Provide the [X, Y] coordinate of the cell's center where the given text is located.  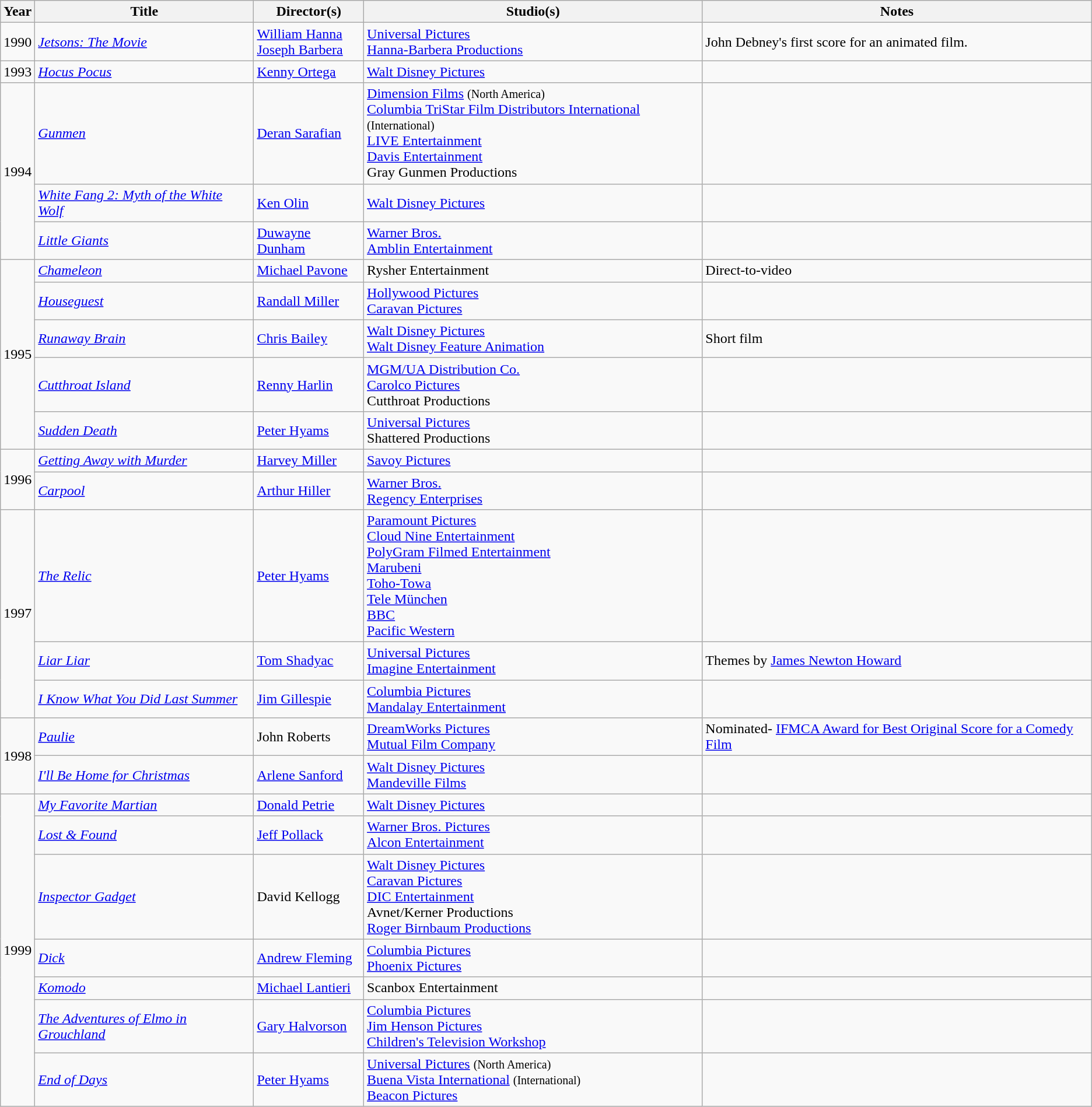
Duwayne Dunham [309, 240]
Inspector Gadget [145, 896]
End of Days [145, 1080]
1994 [17, 171]
Director(s) [309, 12]
Columbia PicturesPhoenix Pictures [533, 958]
The Relic [145, 576]
Themes by James Newton Howard [897, 661]
John Debney's first score for an animated film. [897, 42]
Universal Pictures (North America)Buena Vista International (International)Beacon Pictures [533, 1080]
Warner Bros.Regency Enterprises [533, 490]
1999 [17, 950]
Getting Away with Murder [145, 460]
Michael Pavone [309, 271]
Chris Bailey [309, 338]
Arthur Hiller [309, 490]
White Fang 2: Myth of the White Wolf [145, 203]
I Know What You Did Last Summer [145, 699]
Cutthroat Island [145, 384]
1996 [17, 479]
Walt Disney PicturesCaravan PicturesDIC EntertainmentAvnet/Kerner ProductionsRoger Birnbaum Productions [533, 896]
Universal PicturesHanna-Barbera Productions [533, 42]
1993 [17, 72]
Donald Petrie [309, 805]
Walt Disney PicturesWalt Disney Feature Animation [533, 338]
Deran Sarafian [309, 133]
Lost & Found [145, 835]
Columbia PicturesJim Henson PicturesChildren's Television Workshop [533, 1026]
1998 [17, 756]
Chameleon [145, 271]
William HannaJoseph Barbera [309, 42]
Warner Bros.Amblin Entertainment [533, 240]
Arlene Sanford [309, 775]
Jeff Pollack [309, 835]
Tom Shadyac [309, 661]
David Kellogg [309, 896]
Short film [897, 338]
Little Giants [145, 240]
Hocus Pocus [145, 72]
Nominated- IFMCA Award for Best Original Score for a Comedy Film [897, 737]
Michael Lantieri [309, 988]
Kenny Ortega [309, 72]
1990 [17, 42]
Rysher Entertainment [533, 271]
Carpool [145, 490]
Columbia PicturesMandalay Entertainment [533, 699]
Walt Disney PicturesMandeville Films [533, 775]
Warner Bros. PicturesAlcon Entertainment [533, 835]
Houseguest [145, 301]
Sudden Death [145, 430]
John Roberts [309, 737]
Randall Miller [309, 301]
Komodo [145, 988]
Paulie [145, 737]
Harvey Miller [309, 460]
Jim Gillespie [309, 699]
Scanbox Entertainment [533, 988]
My Favorite Martian [145, 805]
Gunmen [145, 133]
Hollywood PicturesCaravan Pictures [533, 301]
Runaway Brain [145, 338]
Renny Harlin [309, 384]
Jetsons: The Movie [145, 42]
I'll Be Home for Christmas [145, 775]
Universal PicturesImagine Entertainment [533, 661]
The Adventures of Elmo in Grouchland [145, 1026]
Andrew Fleming [309, 958]
Liar Liar [145, 661]
Dick [145, 958]
Studio(s) [533, 12]
Savoy Pictures [533, 460]
Ken Olin [309, 203]
Gary Halvorson [309, 1026]
1995 [17, 355]
Universal PicturesShattered Productions [533, 430]
Paramount PicturesCloud Nine EntertainmentPolyGram Filmed EntertainmentMarubeniToho-TowaTele MünchenBBCPacific Western [533, 576]
1997 [17, 614]
DreamWorks PicturesMutual Film Company [533, 737]
Title [145, 12]
Direct-to-video [897, 271]
Notes [897, 12]
Year [17, 12]
MGM/UA Distribution Co.Carolco PicturesCutthroat Productions [533, 384]
